From the cell containing the given text, extract its center point as (x, y) coordinate. 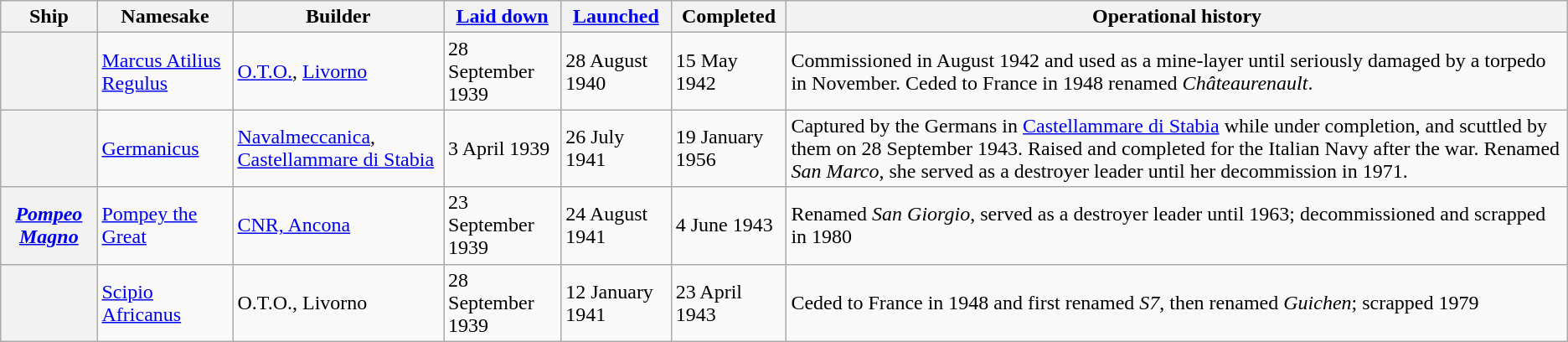
23 April 1943 (729, 303)
Ship (49, 17)
Germanicus (165, 148)
12 January 1941 (616, 303)
23 September 1939 (503, 225)
4 June 1943 (729, 225)
Namesake (165, 17)
26 July 1941 (616, 148)
19 January 1956 (729, 148)
28 August 1940 (616, 71)
Ceded to France in 1948 and first renamed S7, then renamed Guichen; scrapped 1979 (1177, 303)
24 August 1941 (616, 225)
Pompeo Magno (49, 225)
Marcus Atilius Regulus (165, 71)
Completed (729, 17)
Navalmeccanica, Castellammare di Stabia (338, 148)
Launched (616, 17)
15 May 1942 (729, 71)
Builder (338, 17)
Scipio Africanus (165, 303)
Laid down (503, 17)
3 April 1939 (503, 148)
Pompey the Great (165, 225)
Renamed San Giorgio, served as a destroyer leader until 1963; decommissioned and scrapped in 1980 (1177, 225)
Operational history (1177, 17)
CNR, Ancona (338, 225)
